Scan for the cell matching the given text and deliver its [x, y] coordinate at center. 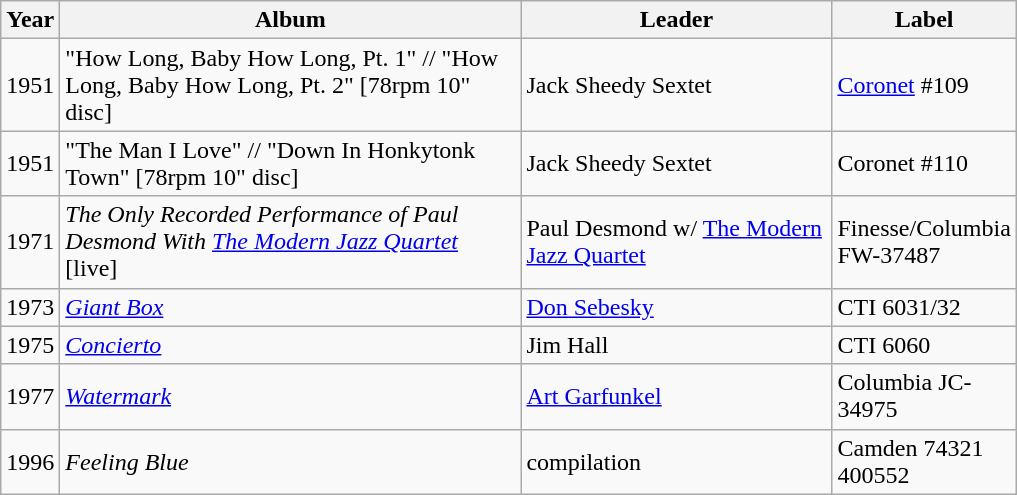
1971 [30, 242]
Coronet #110 [924, 164]
Leader [676, 20]
CTI 6031/32 [924, 307]
Giant Box [290, 307]
Coronet #109 [924, 85]
"How Long, Baby How Long, Pt. 1" // "How Long, Baby How Long, Pt. 2" [78rpm 10" disc] [290, 85]
Art Garfunkel [676, 396]
compilation [676, 462]
Don Sebesky [676, 307]
Watermark [290, 396]
1975 [30, 345]
1973 [30, 307]
Columbia JC-34975 [924, 396]
CTI 6060 [924, 345]
1996 [30, 462]
Finesse/Columbia FW-37487 [924, 242]
Album [290, 20]
Camden 74321 400552 [924, 462]
Jim Hall [676, 345]
1977 [30, 396]
Year [30, 20]
"The Man I Love" // "Down In Honkytonk Town" [78rpm 10" disc] [290, 164]
Concierto [290, 345]
Label [924, 20]
Feeling Blue [290, 462]
The Only Recorded Performance of Paul Desmond With The Modern Jazz Quartet [live] [290, 242]
Paul Desmond w/ The Modern Jazz Quartet [676, 242]
